Determine the [x, y] coordinate at the center of the cell enclosing the given text.  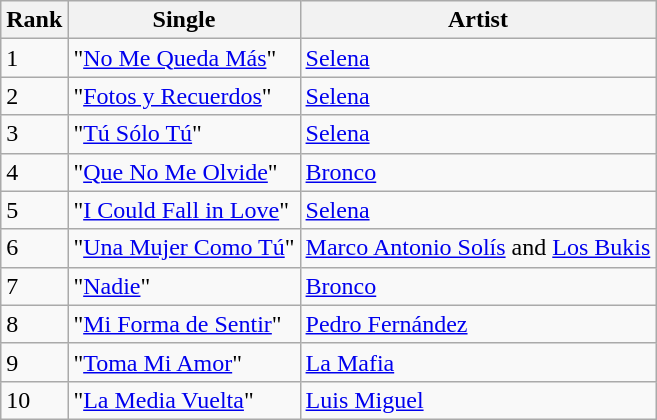
"Tú Sólo Tú" [184, 134]
Rank [34, 20]
4 [34, 172]
"No Me Queda Más" [184, 58]
7 [34, 286]
5 [34, 210]
1 [34, 58]
"Toma Mi Amor" [184, 362]
"La Media Vuelta" [184, 400]
Single [184, 20]
3 [34, 134]
Marco Antonio Solís and Los Bukis [478, 248]
10 [34, 400]
Luis Miguel [478, 400]
"Fotos y Recuerdos" [184, 96]
6 [34, 248]
2 [34, 96]
"Nadie" [184, 286]
9 [34, 362]
La Mafia [478, 362]
"Que No Me Olvide" [184, 172]
"Una Mujer Como Tú" [184, 248]
"I Could Fall in Love" [184, 210]
"Mi Forma de Sentir" [184, 324]
Pedro Fernández [478, 324]
Artist [478, 20]
8 [34, 324]
